Scan for the cell matching the given text and deliver its (x, y) coordinate at center. 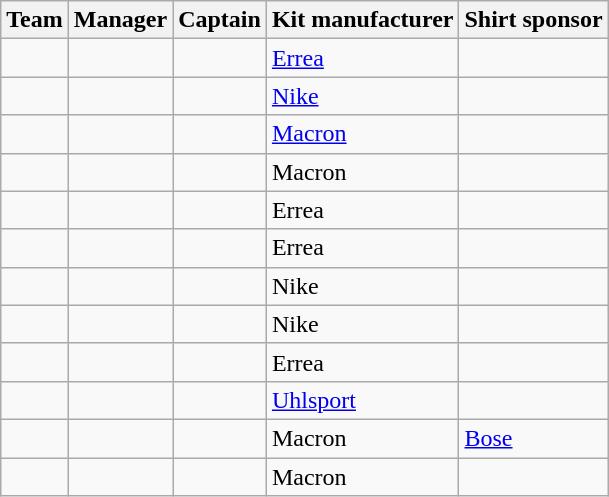
Kit manufacturer (362, 20)
Manager (120, 20)
Uhlsport (362, 400)
Shirt sponsor (534, 20)
Team (35, 20)
Captain (220, 20)
Bose (534, 438)
